From the cell containing the given text, extract its center point as (X, Y) coordinate. 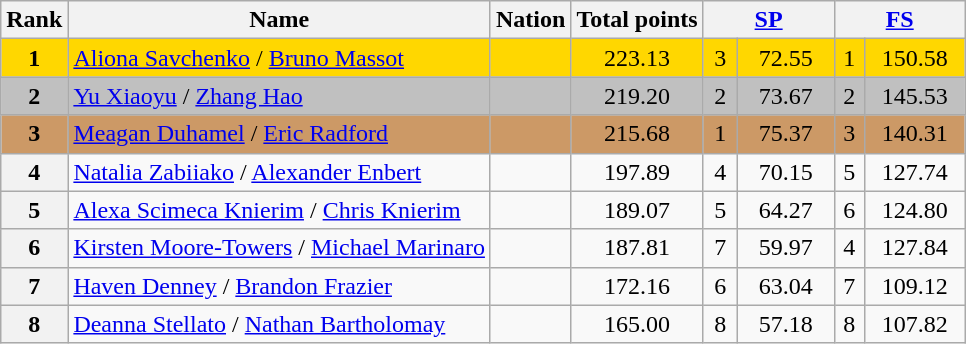
145.53 (914, 96)
124.80 (914, 210)
Kirsten Moore-Towers / Michael Marinaro (280, 248)
Haven Denney / Brandon Frazier (280, 286)
165.00 (637, 324)
70.15 (786, 172)
Aliona Savchenko / Bruno Massot (280, 58)
189.07 (637, 210)
Rank (34, 20)
223.13 (637, 58)
140.31 (914, 134)
Alexa Scimeca Knierim / Chris Knierim (280, 210)
Natalia Zabiiako / Alexander Enbert (280, 172)
219.20 (637, 96)
172.16 (637, 286)
197.89 (637, 172)
150.58 (914, 58)
SP (768, 20)
127.74 (914, 172)
59.97 (786, 248)
Nation (530, 20)
127.84 (914, 248)
187.81 (637, 248)
Name (280, 20)
63.04 (786, 286)
FS (900, 20)
64.27 (786, 210)
215.68 (637, 134)
73.67 (786, 96)
57.18 (786, 324)
109.12 (914, 286)
72.55 (786, 58)
Deanna Stellato / Nathan Bartholomay (280, 324)
Yu Xiaoyu / Zhang Hao (280, 96)
Meagan Duhamel / Eric Radford (280, 134)
107.82 (914, 324)
Total points (637, 20)
75.37 (786, 134)
